Output the (x, y) coordinate of the center of the cell containing the given text.  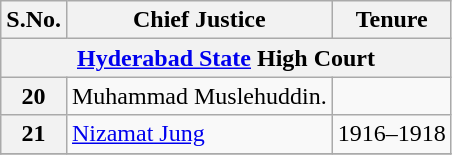
Muhammad Muslehuddin. (199, 96)
1916–1918 (392, 134)
20 (34, 96)
S.No. (34, 20)
Hyderabad State High Court (226, 58)
Tenure (392, 20)
Nizamat Jung (199, 134)
Chief Justice (199, 20)
21 (34, 134)
